Search for the cell housing the specified text and yield its (x, y) center coordinate. 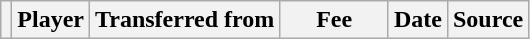
Fee (334, 20)
Source (488, 20)
Date (418, 20)
Player (51, 20)
Transferred from (185, 20)
